Scan for the cell matching the given text and deliver its (X, Y) coordinate at center. 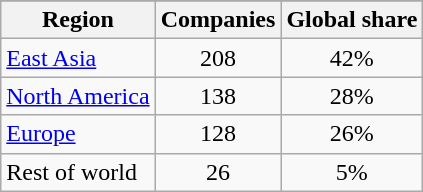
5% (352, 172)
28% (352, 96)
26 (218, 172)
Global share (352, 20)
208 (218, 58)
138 (218, 96)
128 (218, 134)
Region (78, 20)
26% (352, 134)
East Asia (78, 58)
Companies (218, 20)
North America (78, 96)
42% (352, 58)
Rest of world (78, 172)
Europe (78, 134)
